Locate the cell with the specified text and output its [X, Y] center coordinate. 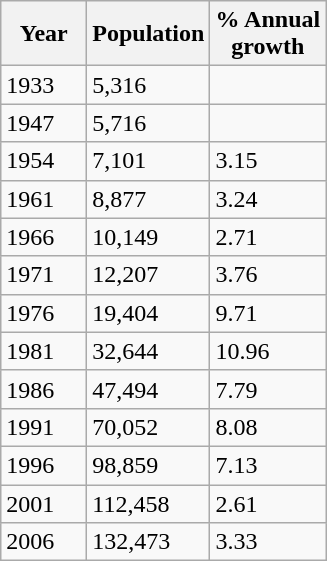
70,052 [148, 427]
Population [148, 34]
112,458 [148, 503]
10,149 [148, 237]
1947 [44, 123]
3.76 [268, 275]
2001 [44, 503]
19,404 [148, 313]
Year [44, 34]
1981 [44, 351]
1954 [44, 161]
32,644 [148, 351]
1966 [44, 237]
7.79 [268, 389]
2.61 [268, 503]
8.08 [268, 427]
2.71 [268, 237]
5,316 [148, 85]
1961 [44, 199]
3.33 [268, 542]
1991 [44, 427]
132,473 [148, 542]
12,207 [148, 275]
9.71 [268, 313]
7.13 [268, 465]
1986 [44, 389]
3.24 [268, 199]
% Annualgrowth [268, 34]
1976 [44, 313]
7,101 [148, 161]
5,716 [148, 123]
1971 [44, 275]
2006 [44, 542]
1933 [44, 85]
98,859 [148, 465]
1996 [44, 465]
47,494 [148, 389]
8,877 [148, 199]
3.15 [268, 161]
10.96 [268, 351]
